Extract the (x, y) coordinate from the center of the cell holding the provided text.  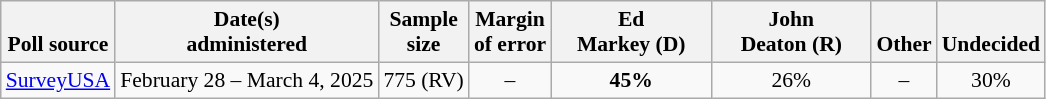
Other (904, 32)
45% (631, 80)
Samplesize (424, 32)
February 28 – March 4, 2025 (246, 80)
SurveyUSA (58, 80)
30% (991, 80)
Undecided (991, 32)
Date(s)administered (246, 32)
EdMarkey (D) (631, 32)
Poll source (58, 32)
Marginof error (510, 32)
26% (791, 80)
JohnDeaton (R) (791, 32)
775 (RV) (424, 80)
